Detect which cell encompasses the target text, then output its (x, y) center coordinate. 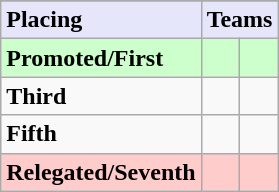
Third (101, 96)
Teams (240, 20)
Placing (101, 20)
Promoted/First (101, 58)
Fifth (101, 134)
Relegated/Seventh (101, 172)
